Return (X, Y) of the center of cell containing provided text 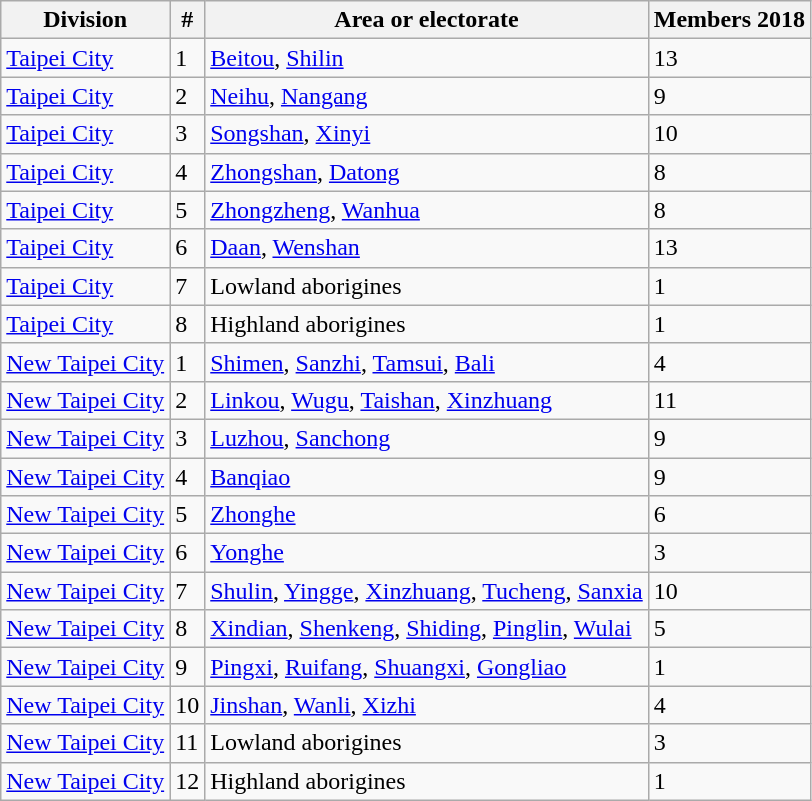
Linkou, Wugu, Taishan, Xinzhuang (427, 400)
# (188, 20)
Yonghe (427, 553)
Zhonghe (427, 515)
Shulin, Yingge, Xinzhuang, Tucheng, Sanxia (427, 591)
Beitou, Shilin (427, 58)
Songshan, Xinyi (427, 134)
Xindian, Shenkeng, Shiding, Pinglin, Wulai (427, 629)
Jinshan, Wanli, Xizhi (427, 705)
Shimen, Sanzhi, Tamsui, Bali (427, 362)
Banqiao (427, 477)
Area or electorate (427, 20)
Members 2018 (729, 20)
Zhongzheng, Wanhua (427, 210)
Pingxi, Ruifang, Shuangxi, Gongliao (427, 667)
Luzhou, Sanchong (427, 438)
Division (86, 20)
Daan, Wenshan (427, 248)
12 (188, 781)
Neihu, Nangang (427, 96)
Zhongshan, Datong (427, 172)
